Identify which cell holds the provided text, then report its (X, Y) central coordinate. 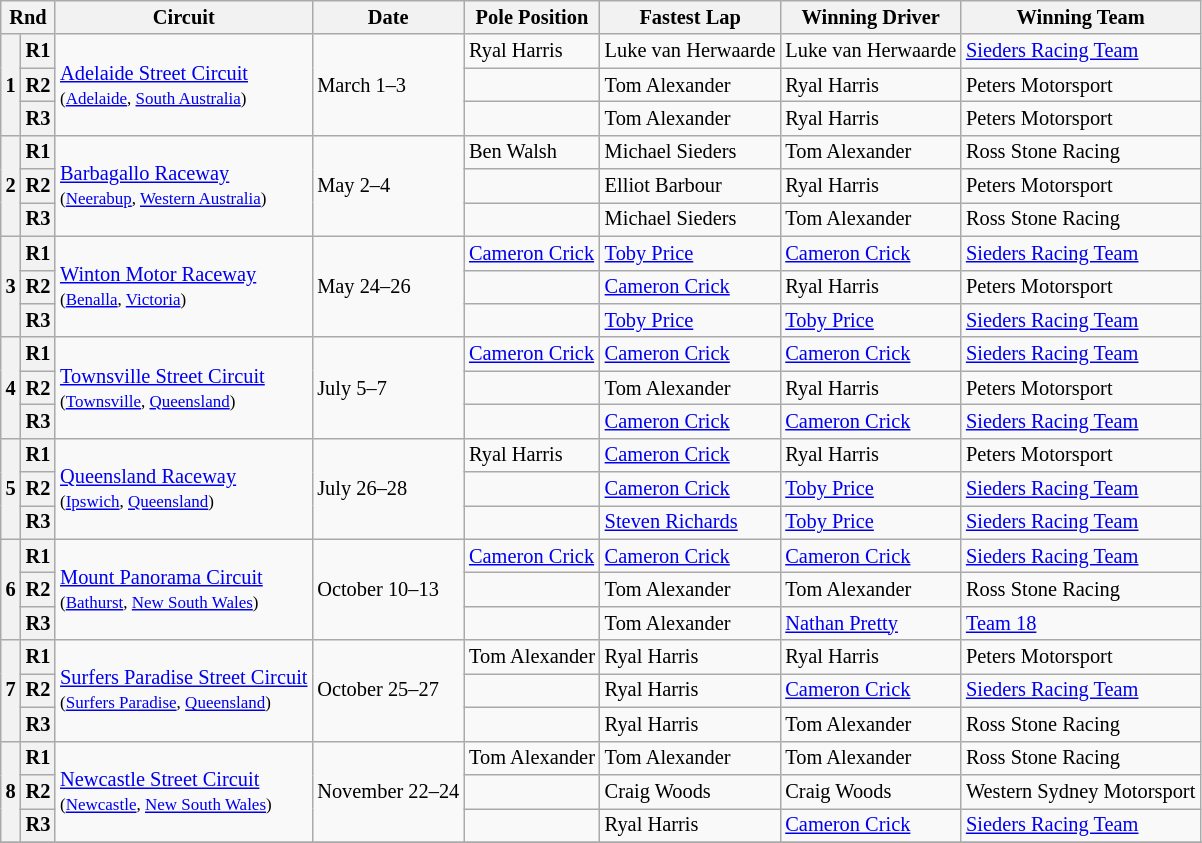
Pole Position (532, 17)
July 26–28 (388, 488)
3 (11, 286)
7 (11, 690)
Ben Walsh (532, 152)
July 5–7 (388, 388)
Winning Driver (870, 17)
May 2–4 (388, 186)
Winton Motor Raceway(Benalla, Victoria) (184, 286)
Townsville Street Circuit(Townsville, Queensland) (184, 388)
Elliot Barbour (690, 186)
Queensland Raceway(Ipswich, Queensland) (184, 488)
October 25–27 (388, 690)
Nathan Pretty (870, 623)
Surfers Paradise Street Circuit(Surfers Paradise, Queensland) (184, 690)
8 (11, 792)
November 22–24 (388, 792)
Western Sydney Motorsport (1080, 791)
4 (11, 388)
Adelaide Street Circuit(Adelaide, South Australia) (184, 84)
Date (388, 17)
Circuit (184, 17)
5 (11, 488)
Fastest Lap (690, 17)
Steven Richards (690, 522)
Newcastle Street Circuit(Newcastle, New South Wales) (184, 792)
Winning Team (1080, 17)
Rnd (28, 17)
1 (11, 84)
March 1–3 (388, 84)
2 (11, 186)
October 10–13 (388, 590)
Mount Panorama Circuit(Bathurst, New South Wales) (184, 590)
6 (11, 590)
May 24–26 (388, 286)
Team 18 (1080, 623)
Barbagallo Raceway(Neerabup, Western Australia) (184, 186)
